Scan for the cell matching the given text and deliver its [X, Y] coordinate at center. 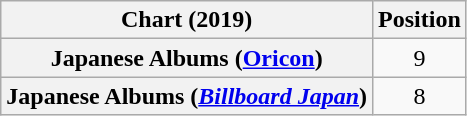
Chart (2019) [187, 20]
9 [420, 58]
Position [420, 20]
8 [420, 96]
Japanese Albums (Billboard Japan) [187, 96]
Japanese Albums (Oricon) [187, 58]
